Capture the cell that displays the provided text and extract its (X, Y) central coordinate. 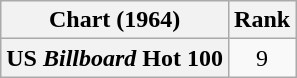
9 (262, 58)
US Billboard Hot 100 (115, 58)
Chart (1964) (115, 20)
Rank (262, 20)
